Locate the cell with the specified text and output its [x, y] center coordinate. 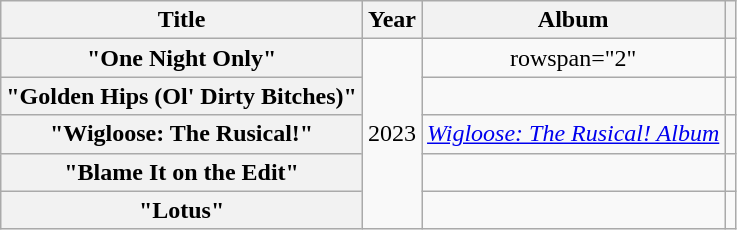
"Lotus" [182, 210]
"Blame It on the Edit" [182, 172]
Wigloose: The Rusical! Album [574, 134]
"One Night Only" [182, 58]
rowspan="2" [574, 58]
"Golden Hips (Ol' Dirty Bitches)" [182, 96]
Title [182, 20]
Album [574, 20]
Year [392, 20]
2023 [392, 134]
"Wigloose: The Rusical!" [182, 134]
